Detect which cell encompasses the target text, then output its (x, y) center coordinate. 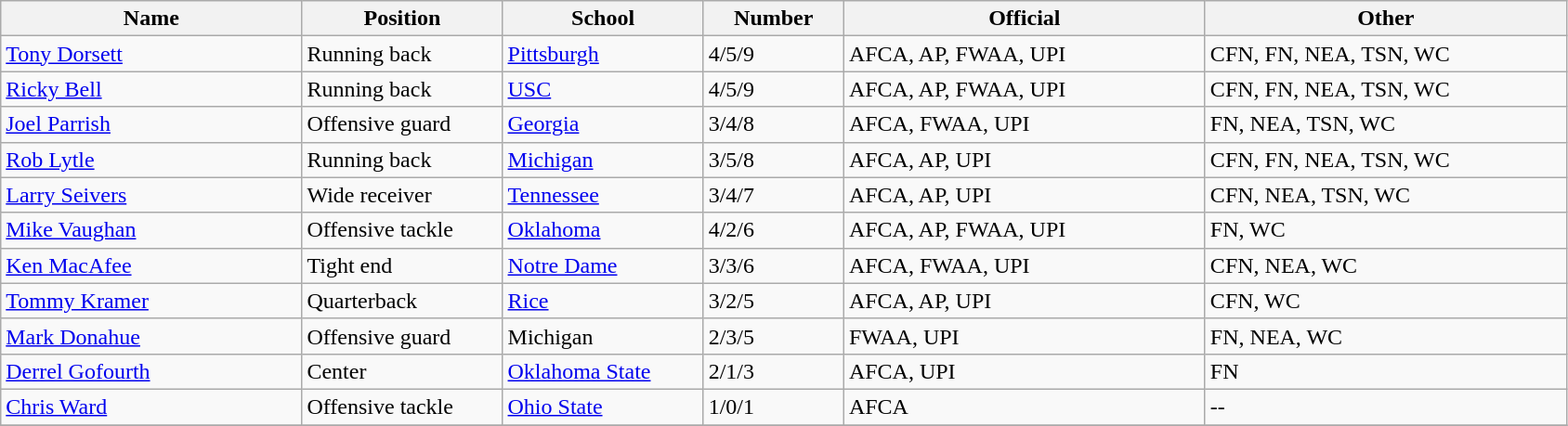
Center (402, 371)
Rob Lytle (151, 160)
AFCA (1024, 407)
CFN, NEA, TSN, WC (1386, 195)
Mark Donahue (151, 336)
Ohio State (603, 407)
USC (603, 89)
Ken MacAfee (151, 265)
Official (1024, 19)
Pittsburgh (603, 54)
Number (773, 19)
Tommy Kramer (151, 301)
FWAA, UPI (1024, 336)
-- (1386, 407)
Tight end (402, 265)
Oklahoma State (603, 371)
Tony Dorsett (151, 54)
FN (1386, 371)
CFN, NEA, WC (1386, 265)
3/5/8 (773, 160)
Georgia (603, 124)
Position (402, 19)
Rice (603, 301)
Derrel Gofourth (151, 371)
Oklahoma (603, 230)
CFN, WC (1386, 301)
Quarterback (402, 301)
Name (151, 19)
4/2/6 (773, 230)
Ricky Bell (151, 89)
1/0/1 (773, 407)
2/1/3 (773, 371)
3/4/7 (773, 195)
FN, NEA, WC (1386, 336)
Mike Vaughan (151, 230)
School (603, 19)
Joel Parrish (151, 124)
3/2/5 (773, 301)
AFCA, UPI (1024, 371)
Other (1386, 19)
Tennessee (603, 195)
3/4/8 (773, 124)
Chris Ward (151, 407)
Notre Dame (603, 265)
Larry Seivers (151, 195)
FN, NEA, TSN, WC (1386, 124)
2/3/5 (773, 336)
FN, WC (1386, 230)
Wide receiver (402, 195)
3/3/6 (773, 265)
